Provide the [X, Y] coordinate of the cell's center where the given text is located.  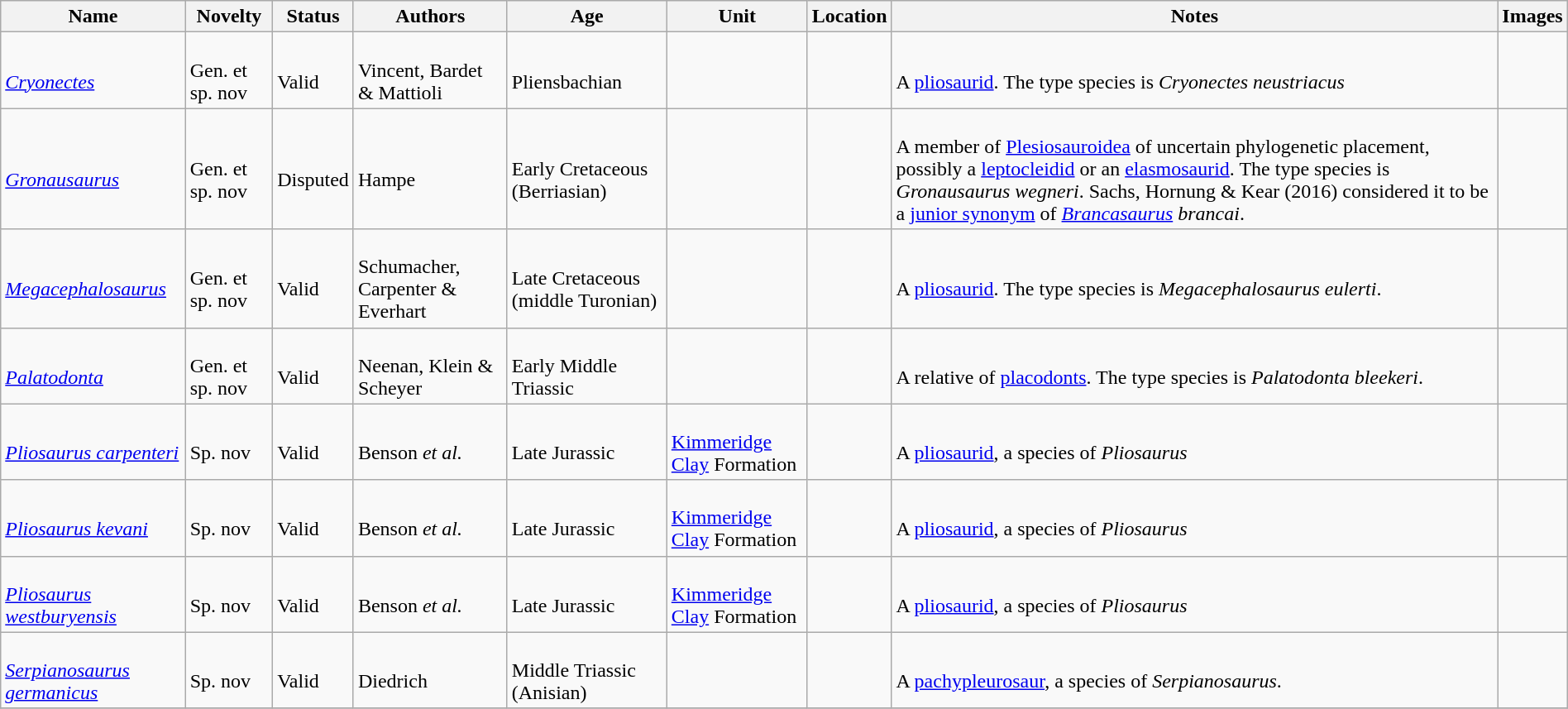
Name [93, 17]
Gronausaurus [93, 169]
Pliensbachian [587, 70]
Late Cretaceous (middle Turonian) [587, 278]
Novelty [228, 17]
Disputed [313, 169]
A pliosaurid. The type species is Megacephalosaurus eulerti. [1194, 278]
A pachypleurosaur, a species of Serpianosaurus. [1194, 670]
Middle Triassic (Anisian) [587, 670]
Early Cretaceous (Berriasian) [587, 169]
Unit [737, 17]
Pliosaurus kevani [93, 518]
Status [313, 17]
Hampe [430, 169]
Pliosaurus carpenteri [93, 442]
Serpianosaurus germanicus [93, 670]
Cryonectes [93, 70]
Pliosaurus westburyensis [93, 594]
Megacephalosaurus [93, 278]
Schumacher, Carpenter & Everhart [430, 278]
Palatodonta [93, 366]
Notes [1194, 17]
Authors [430, 17]
Age [587, 17]
Location [849, 17]
Diedrich [430, 670]
Images [1532, 17]
Neenan, Klein & Scheyer [430, 366]
Early Middle Triassic [587, 366]
A relative of placodonts. The type species is Palatodonta bleekeri. [1194, 366]
Vincent, Bardet & Mattioli [430, 70]
A pliosaurid. The type species is Cryonectes neustriacus [1194, 70]
